Output the [X, Y] coordinate of the center of the cell containing the given text.  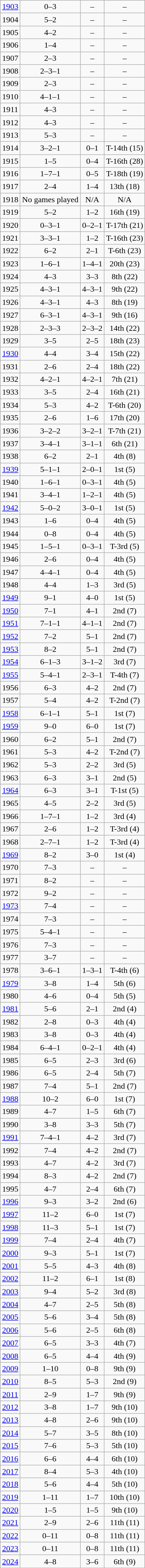
1–4–1 [92, 264]
1921 [10, 238]
7th (21) [125, 379]
2nd (5) [125, 777]
1916 [10, 174]
2–8 [50, 1022]
1933 [10, 392]
2016 [10, 1459]
2009 [10, 1368]
8th (22) [125, 276]
1945 [10, 546]
2nd (6) [125, 1202]
1998 [10, 1227]
1907 [10, 58]
10th (10) [125, 1497]
3–2 [92, 1202]
1957 [10, 700]
6–1–3 [50, 662]
1988 [10, 1099]
1937 [10, 444]
1–11 [50, 1497]
2018 [10, 1484]
1938 [10, 456]
9–2 [50, 893]
17th (20) [125, 418]
1964 [10, 791]
1917 [10, 187]
1920 [10, 225]
1990 [10, 1124]
5th (6) [125, 983]
1919 [10, 212]
5–5 [50, 1266]
2017 [10, 1471]
T-1st (5) [125, 791]
8th (10) [125, 1433]
2nd (4) [125, 1009]
7–1 [50, 611]
14th (22) [125, 328]
1975 [10, 932]
2023 [10, 1548]
1991 [10, 1137]
2011 [10, 1394]
1910 [10, 97]
1985 [10, 1060]
3–0–1 [92, 508]
3–3–1 [50, 238]
1926 [10, 302]
1984 [10, 1047]
1960 [10, 739]
1977 [10, 957]
1–3–1 [92, 970]
1–2–1 [92, 495]
7–1–1 [50, 623]
16th (19) [125, 212]
6–1 [92, 1279]
9–4 [50, 1292]
4–5 [50, 803]
4–4–1 [50, 572]
4–6 [50, 996]
2015 [10, 1446]
1942 [10, 508]
1952 [10, 636]
2003 [10, 1292]
T-4th (7) [125, 675]
1979 [10, 983]
0–5 [92, 174]
2022 [10, 1536]
2–7–1 [50, 842]
1918 [10, 200]
3–1–1 [92, 444]
1992 [10, 1150]
2002 [10, 1279]
7–4–1 [50, 1137]
1986 [10, 1073]
1930 [10, 353]
1967 [10, 829]
1925 [10, 289]
1999 [10, 1240]
1–5–1 [50, 546]
3–1–2 [92, 662]
1974 [10, 919]
1997 [10, 1215]
2013 [10, 1420]
6th (21) [125, 444]
9–1 [50, 598]
T-16th (23) [125, 238]
1934 [10, 405]
1954 [10, 662]
10–2 [50, 1099]
1940 [10, 482]
T-3rd (5) [125, 546]
1906 [10, 45]
2–3–2 [92, 328]
1976 [10, 945]
1982 [10, 1022]
1958 [10, 713]
4–1 [92, 611]
2020 [10, 1510]
15th (22) [125, 353]
3rd (6) [125, 1060]
3–6 [92, 1561]
T-6th (23) [125, 251]
1927 [10, 315]
1972 [10, 893]
1914 [10, 148]
1966 [10, 816]
1922 [10, 251]
T-16th (28) [125, 161]
2–0–1 [92, 469]
6–4–1 [50, 1047]
20th (23) [125, 264]
1983 [10, 1035]
0–1 [92, 148]
3rd (8) [125, 1292]
2010 [10, 1381]
8–4 [50, 1471]
1946 [10, 559]
2005 [10, 1317]
1949 [10, 598]
3–7 [50, 957]
2000 [10, 1253]
2014 [10, 1433]
9–0 [50, 726]
1995 [10, 1189]
1963 [10, 777]
1968 [10, 842]
3rd (4) [125, 816]
1989 [10, 1112]
T-17th (21) [125, 225]
1959 [10, 726]
1911 [10, 109]
1935 [10, 418]
2024 [10, 1561]
1973 [10, 906]
1993 [10, 1163]
No games played [50, 200]
1955 [10, 675]
T-14th (15) [125, 148]
T-18th (19) [125, 174]
7–6 [50, 1446]
1928 [10, 328]
6th (9) [125, 1561]
6th (10) [125, 1459]
3–2–2 [50, 431]
T-4th (6) [125, 970]
4–0 [92, 598]
2019 [10, 1497]
1965 [10, 803]
1948 [10, 585]
1947 [10, 572]
1st (8) [125, 1279]
8th (19) [125, 302]
16th (21) [125, 392]
1950 [10, 611]
13th (18) [125, 187]
8–3 [50, 1176]
1987 [10, 1086]
1–10 [50, 1368]
T-6th (20) [125, 405]
5–7 [50, 1433]
1953 [10, 649]
1st (4) [125, 855]
1932 [10, 379]
3–0 [92, 855]
1904 [10, 20]
2004 [10, 1304]
1981 [10, 1009]
7–2 [50, 636]
6th (8) [125, 1330]
18th (22) [125, 366]
2007 [10, 1343]
2012 [10, 1407]
4th (10) [125, 1471]
1970 [10, 868]
5th (5) [125, 996]
1908 [10, 71]
1996 [10, 1202]
1912 [10, 122]
T-7th (21) [125, 431]
1915 [10, 161]
2–3–3 [50, 328]
8–5 [50, 1381]
1936 [10, 431]
11–3 [50, 1227]
9th (16) [125, 315]
2006 [10, 1330]
1961 [10, 752]
1978 [10, 970]
6–1–1 [50, 713]
2001 [10, 1266]
1939 [10, 469]
1951 [10, 623]
1905 [10, 32]
6–3–1 [50, 315]
5–0–2 [50, 508]
5–4 [50, 700]
6–6 [50, 1459]
2008 [10, 1356]
2021 [10, 1523]
1929 [10, 341]
1923 [10, 264]
1924 [10, 276]
5–1–1 [50, 469]
1994 [10, 1176]
1943 [10, 521]
2nd (9) [125, 1381]
1913 [10, 135]
1903 [10, 7]
18th (23) [125, 341]
1941 [10, 495]
1909 [10, 84]
1969 [10, 855]
1956 [10, 688]
1931 [10, 366]
4th (9) [125, 1356]
1944 [10, 533]
1962 [10, 765]
3–6–1 [50, 970]
1980 [10, 996]
1971 [10, 880]
9th (22) [125, 289]
1–3 [92, 585]
